Capture the cell that displays the provided text and extract its (X, Y) central coordinate. 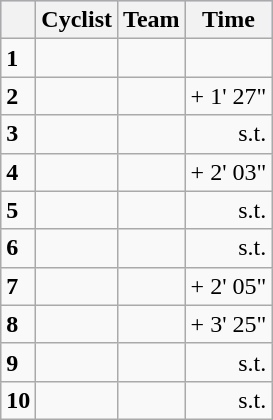
1 (18, 58)
6 (18, 248)
Cyclist (77, 20)
Time (228, 20)
8 (18, 324)
5 (18, 210)
+ 1' 27" (228, 96)
+ 3' 25" (228, 324)
Team (152, 20)
10 (18, 400)
2 (18, 96)
+ 2' 05" (228, 286)
7 (18, 286)
+ 2' 03" (228, 172)
4 (18, 172)
3 (18, 134)
9 (18, 362)
